For the text-containing cell, return its midpoint in (x, y) coordinate format. 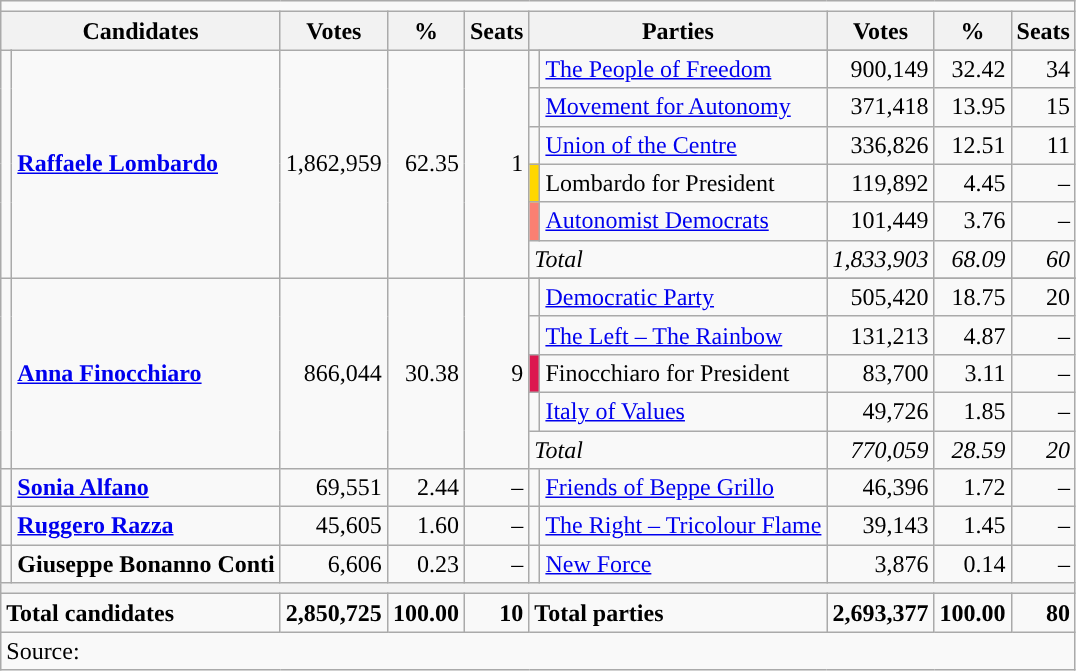
1 (496, 164)
1,862,959 (334, 164)
60 (1043, 259)
Friends of Beppe Grillo (684, 488)
131,213 (880, 335)
0.23 (426, 564)
62.35 (426, 164)
32.42 (972, 69)
The Left – The Rainbow (684, 335)
68.09 (972, 259)
10 (496, 613)
770,059 (880, 449)
Parties (678, 31)
Sonia Alfano (146, 488)
Autonomist Democrats (684, 221)
69,551 (334, 488)
505,420 (880, 297)
45,605 (334, 526)
900,149 (880, 69)
49,726 (880, 411)
Finocchiaro for President (684, 373)
6,606 (334, 564)
2,693,377 (880, 613)
101,449 (880, 221)
Movement for Autonomy (684, 107)
Democratic Party (684, 297)
1.45 (972, 526)
2,850,725 (334, 613)
28.59 (972, 449)
39,143 (880, 526)
1.85 (972, 411)
New Force (684, 564)
119,892 (880, 183)
9 (496, 373)
11 (1043, 145)
4.45 (972, 183)
Union of the Centre (684, 145)
80 (1043, 613)
2.44 (426, 488)
Anna Finocchiaro (146, 373)
13.95 (972, 107)
3,876 (880, 564)
Giuseppe Bonanno Conti (146, 564)
The People of Freedom (684, 69)
Total candidates (141, 613)
The Right – Tricolour Flame (684, 526)
336,826 (880, 145)
3.11 (972, 373)
4.87 (972, 335)
866,044 (334, 373)
Italy of Values (684, 411)
Raffaele Lombardo (146, 164)
Ruggero Razza (146, 526)
0.14 (972, 564)
83,700 (880, 373)
30.38 (426, 373)
371,418 (880, 107)
12.51 (972, 145)
1.60 (426, 526)
34 (1043, 69)
1.72 (972, 488)
18.75 (972, 297)
Source: (538, 651)
46,396 (880, 488)
3.76 (972, 221)
Lombardo for President (684, 183)
Candidates (141, 31)
1,833,903 (880, 259)
15 (1043, 107)
Total parties (678, 613)
